Provide the [x, y] coordinate of the cell's center where the given text is located.  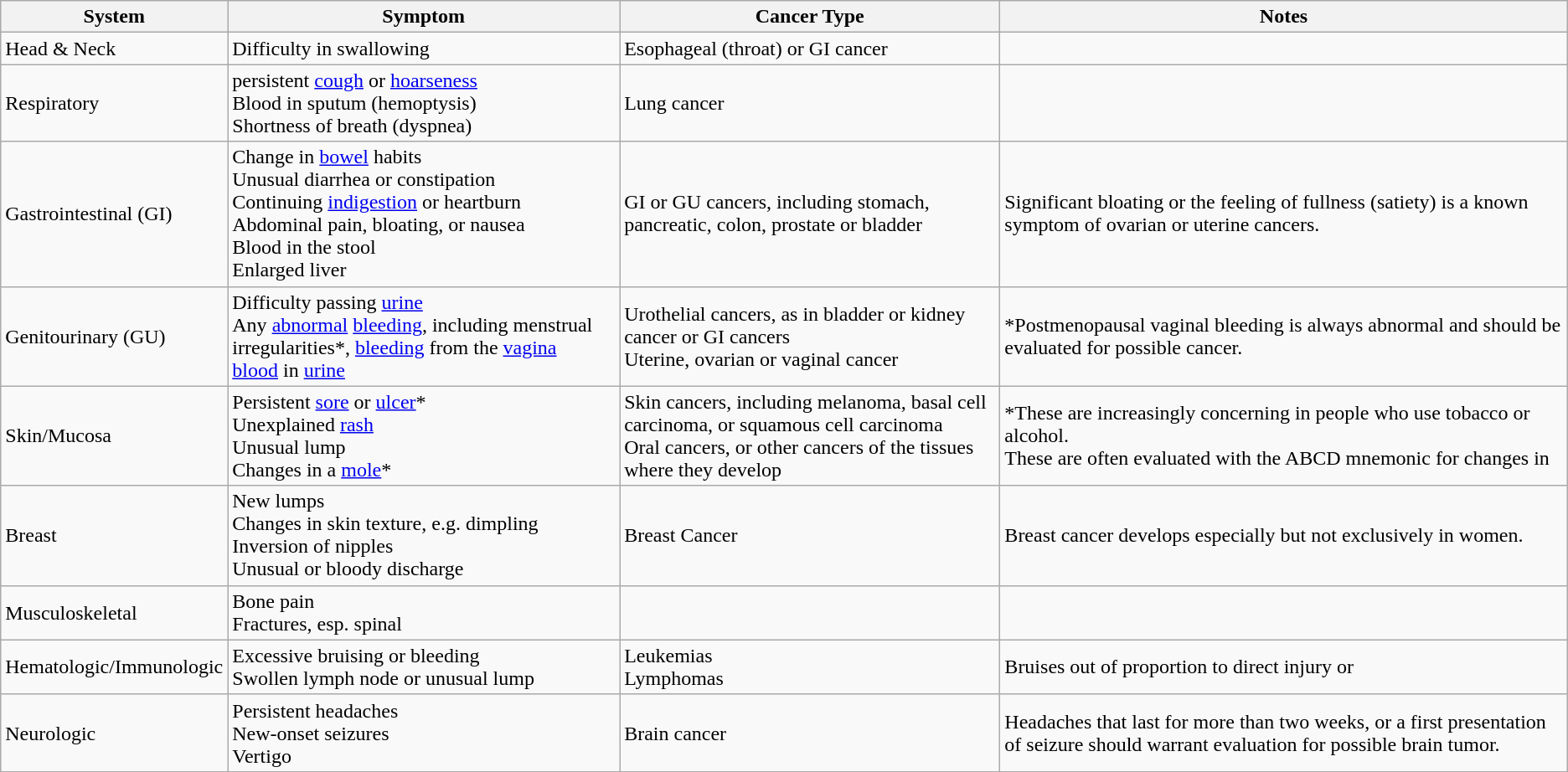
Headaches that last for more than two weeks, or a first presentation of seizure should warrant evaluation for possible brain tumor. [1283, 733]
Brain cancer [810, 733]
New lumpsChanges in skin texture, e.g. dimplingInversion of nipplesUnusual or bloody discharge [424, 536]
Genitourinary (GU) [114, 337]
Breast [114, 536]
Musculoskeletal [114, 613]
Symptom [424, 17]
Significant bloating or the feeling of fullness (satiety) is a known symptom of ovarian or uterine cancers. [1283, 214]
Esophageal (throat) or GI cancer [810, 49]
Neurologic [114, 733]
Gastrointestinal (GI) [114, 214]
Skin/Mucosa [114, 435]
Breast cancer develops especially but not exclusively in women. [1283, 536]
GI or GU cancers, including stomach, pancreatic, colon, prostate or bladder [810, 214]
Persistent sore or ulcer*Unexplained rashUnusual lumpChanges in a mole* [424, 435]
Breast Cancer [810, 536]
Hematologic/Immunologic [114, 666]
Persistent headachesNew-onset seizuresVertigo [424, 733]
Skin cancers, including melanoma, basal cell carcinoma, or squamous cell carcinomaOral cancers, or other cancers of the tissues where they develop [810, 435]
Cancer Type [810, 17]
Difficulty in swallowing [424, 49]
Head & Neck [114, 49]
Bone painFractures, esp. spinal [424, 613]
*These are increasingly concerning in people who use tobacco or alcohol.These are often evaluated with the ABCD mnemonic for changes in [1283, 435]
Respiratory [114, 103]
Difficulty passing urineAny abnormal bleeding, including menstrual irregularities*, bleeding from the vaginablood in urine [424, 337]
*Postmenopausal vaginal bleeding is always abnormal and should be evaluated for possible cancer. [1283, 337]
Excessive bruising or bleedingSwollen lymph node or unusual lump [424, 666]
Lung cancer [810, 103]
System [114, 17]
Urothelial cancers, as in bladder or kidney cancer or GI cancersUterine, ovarian or vaginal cancer [810, 337]
Bruises out of proportion to direct injury or [1283, 666]
Notes [1283, 17]
persistent cough or hoarsenessBlood in sputum (hemoptysis)Shortness of breath (dyspnea) [424, 103]
LeukemiasLymphomas [810, 666]
